Locate the cell with the specified text and output its (X, Y) center coordinate. 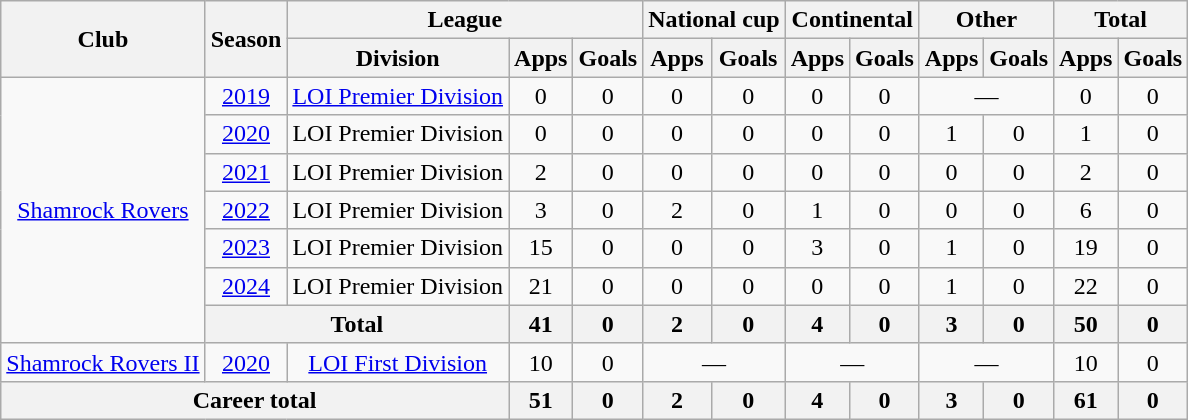
Career total (255, 400)
50 (1086, 324)
6 (1086, 210)
2024 (246, 286)
2019 (246, 96)
Continental (852, 20)
2021 (246, 172)
2022 (246, 210)
15 (541, 248)
Club (103, 39)
41 (541, 324)
51 (541, 400)
League (465, 20)
Other (986, 20)
Shamrock Rovers (103, 210)
61 (1086, 400)
2023 (246, 248)
LOI First Division (398, 362)
National cup (714, 20)
21 (541, 286)
Shamrock Rovers II (103, 362)
Season (246, 39)
19 (1086, 248)
Division (398, 58)
22 (1086, 286)
